Output the (X, Y) coordinate of the center of the cell containing the given text.  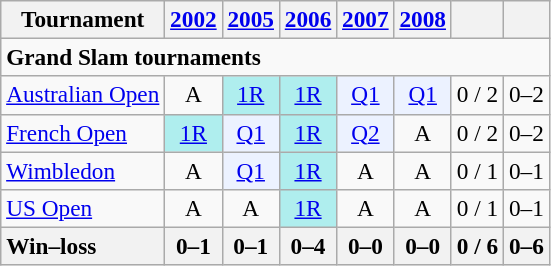
Wimbledon (83, 170)
US Open (83, 208)
2005 (250, 19)
Q2 (366, 133)
0–4 (308, 246)
2002 (194, 19)
Australian Open (83, 95)
0–6 (527, 246)
Tournament (83, 19)
Grand Slam tournaments (275, 57)
Win–loss (83, 246)
2007 (366, 19)
French Open (83, 133)
2008 (422, 19)
2006 (308, 19)
0 / 6 (477, 246)
